For the text-containing cell, return its midpoint in (x, y) coordinate format. 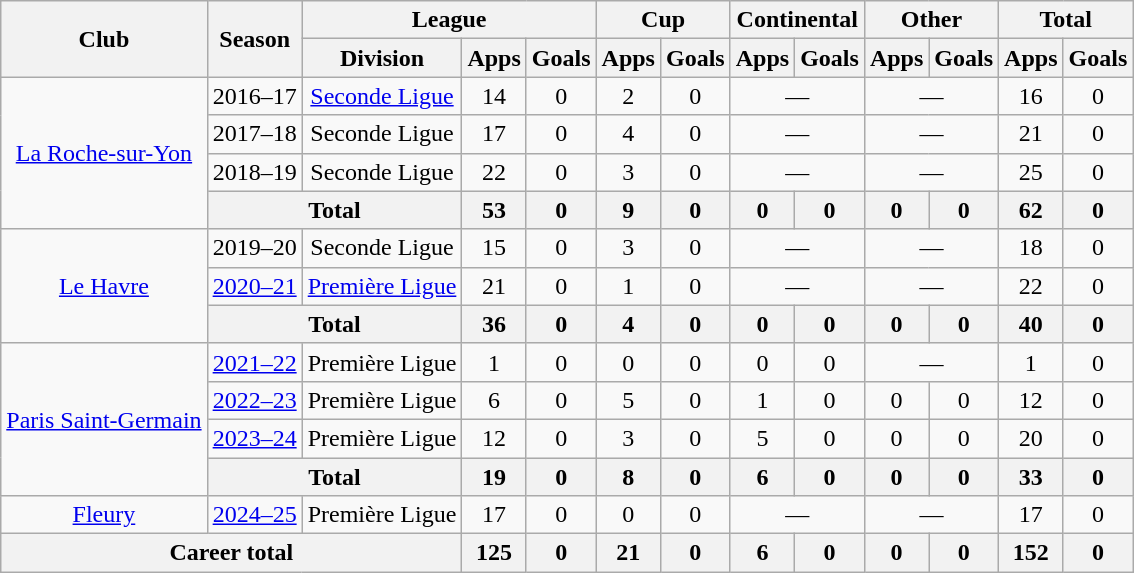
15 (494, 248)
25 (1031, 172)
2 (628, 96)
18 (1031, 248)
53 (494, 210)
16 (1031, 96)
La Roche-sur-Yon (104, 153)
2016–17 (254, 96)
19 (494, 477)
Career total (232, 553)
2020–21 (254, 286)
36 (494, 324)
Le Havre (104, 286)
League (449, 20)
2022–23 (254, 400)
Fleury (104, 515)
Paris Saint-Germain (104, 419)
2023–24 (254, 438)
2024–25 (254, 515)
2018–19 (254, 172)
2017–18 (254, 134)
Other (931, 20)
8 (628, 477)
20 (1031, 438)
9 (628, 210)
Season (254, 39)
125 (494, 553)
Continental (797, 20)
Club (104, 39)
40 (1031, 324)
14 (494, 96)
Division (382, 58)
Cup (663, 20)
152 (1031, 553)
2019–20 (254, 248)
2021–22 (254, 362)
62 (1031, 210)
33 (1031, 477)
